Identify which cell holds the provided text, then report its [X, Y] central coordinate. 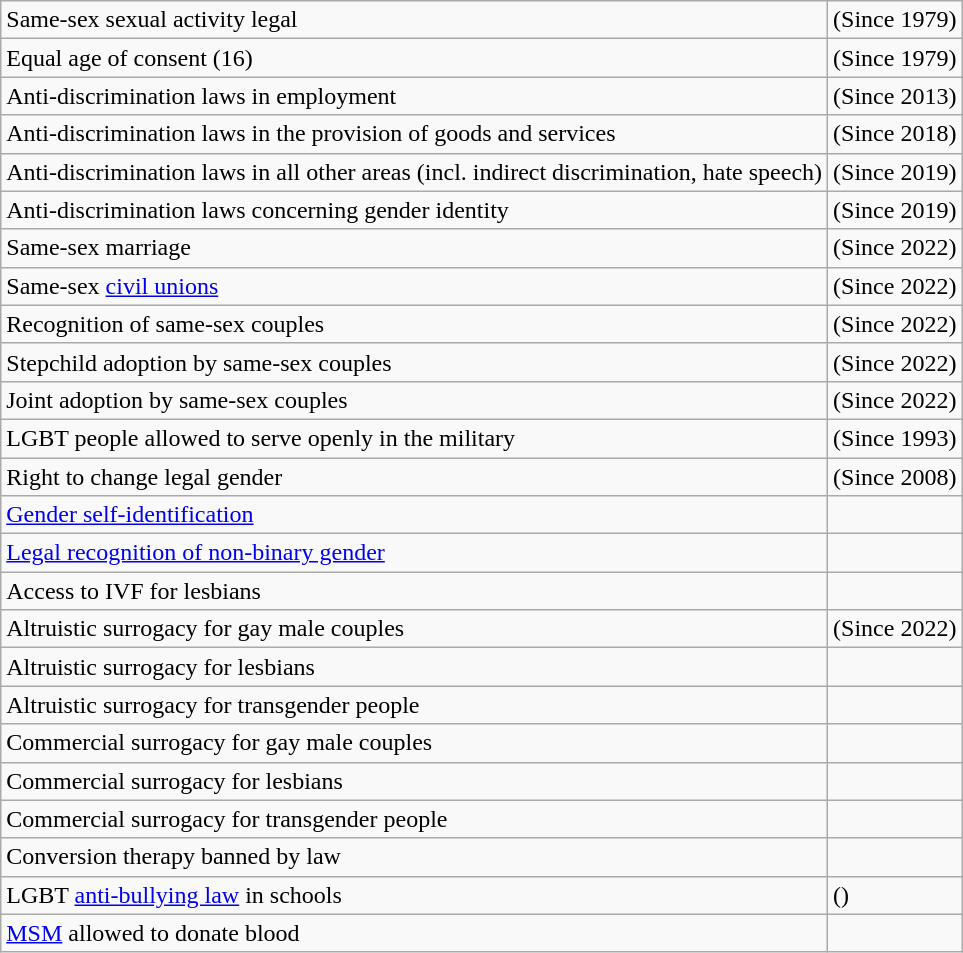
() [895, 895]
Joint adoption by same-sex couples [414, 400]
Altruistic surrogacy for transgender people [414, 705]
Altruistic surrogacy for lesbians [414, 667]
(Since 2008) [895, 477]
MSM allowed to donate blood [414, 933]
LGBT anti-bullying law in schools [414, 895]
Same-sex civil unions [414, 286]
Same-sex marriage [414, 248]
Same-sex sexual activity legal [414, 20]
(Since 1993) [895, 438]
LGBT people allowed to serve openly in the military [414, 438]
Right to change legal gender [414, 477]
Equal age of consent (16) [414, 58]
(Since 2013) [895, 96]
Anti-discrimination laws in all other areas (incl. indirect discrimination, hate speech) [414, 172]
Anti-discrimination laws concerning gender identity [414, 210]
Altruistic surrogacy for gay male couples [414, 629]
Commercial surrogacy for gay male couples [414, 743]
Recognition of same-sex couples [414, 324]
Anti-discrimination laws in the provision of goods and services [414, 134]
Access to IVF for lesbians [414, 591]
Stepchild adoption by same-sex couples [414, 362]
Conversion therapy banned by law [414, 857]
Commercial surrogacy for transgender people [414, 819]
(Since 2018) [895, 134]
Gender self-identification [414, 515]
Anti-discrimination laws in employment [414, 96]
Legal recognition of non-binary gender [414, 553]
Commercial surrogacy for lesbians [414, 781]
